Locate the cell with the specified text and output its [X, Y] center coordinate. 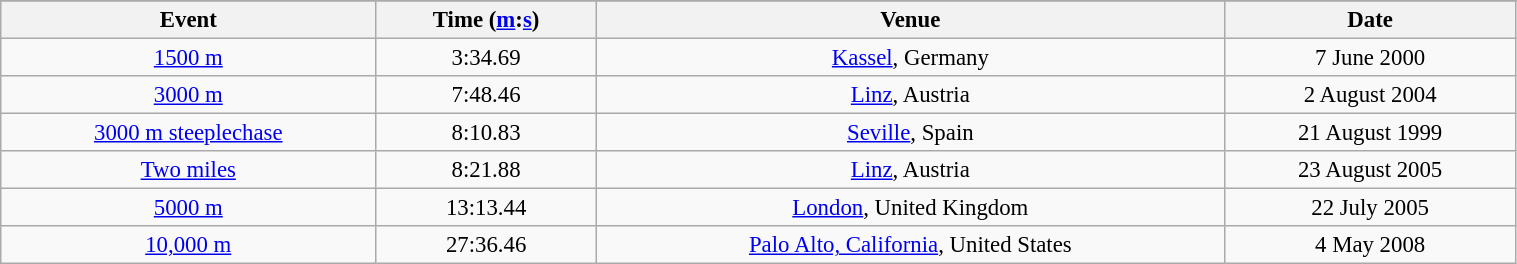
8:10.83 [486, 133]
3:34.69 [486, 58]
London, United Kingdom [910, 208]
Kassel, Germany [910, 58]
2 August 2004 [1370, 95]
Event [188, 20]
3000 m steeplechase [188, 133]
Two miles [188, 170]
27:36.46 [486, 245]
22 July 2005 [1370, 208]
3000 m [188, 95]
7 June 2000 [1370, 58]
8:21.88 [486, 170]
21 August 1999 [1370, 133]
13:13.44 [486, 208]
1500 m [188, 58]
Date [1370, 20]
23 August 2005 [1370, 170]
Time (m:s) [486, 20]
Venue [910, 20]
7:48.46 [486, 95]
Palo Alto, California, United States [910, 245]
4 May 2008 [1370, 245]
Seville, Spain [910, 133]
5000 m [188, 208]
10,000 m [188, 245]
